Pinpoint the cell where the given text exists, returning its [X, Y] midpoint coordinate. 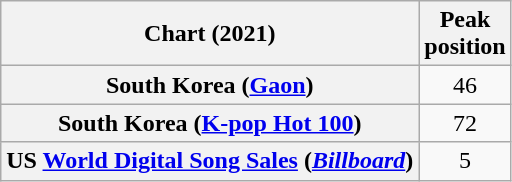
Chart (2021) [210, 34]
South Korea (Gaon) [210, 85]
South Korea (K-pop Hot 100) [210, 123]
46 [465, 85]
5 [465, 161]
US World Digital Song Sales (Billboard) [210, 161]
72 [465, 123]
Peakposition [465, 34]
